Search for the cell housing the specified text and yield its [x, y] center coordinate. 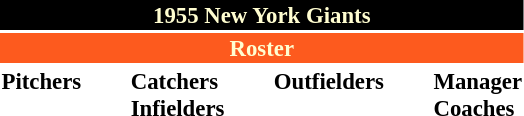
1955 New York Giants [262, 15]
Roster [262, 48]
